From the cell containing the given text, extract its center point as (X, Y) coordinate. 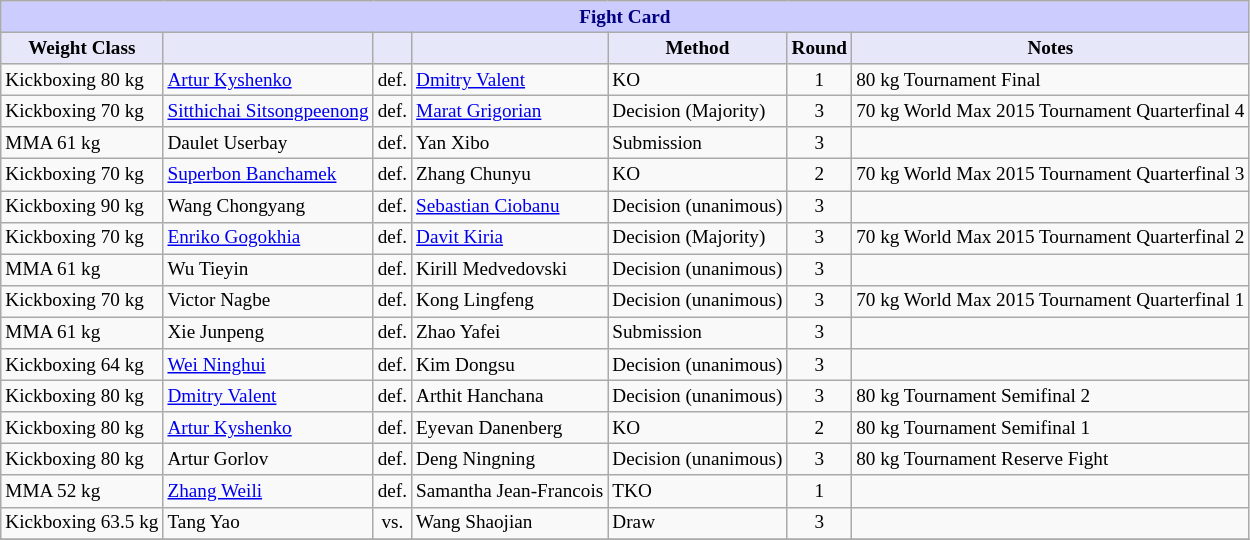
Fight Card (625, 17)
Kickboxing 63.5 kg (82, 523)
70 kg World Max 2015 Tournament Quarterfinal 3 (1050, 175)
80 kg Tournament Final (1050, 80)
Kirill Medvedovski (510, 270)
Sitthichai Sitsongpeenong (268, 111)
Draw (698, 523)
Zhang Chunyu (510, 175)
Victor Nagbe (268, 301)
70 kg World Max 2015 Tournament Quarterfinal 4 (1050, 111)
Kim Dongsu (510, 365)
Tang Yao (268, 523)
Daulet Userbay (268, 143)
Round (820, 48)
Method (698, 48)
Sebastian Ciobanu (510, 206)
Artur Gorlov (268, 460)
Kickboxing 90 kg (82, 206)
TKO (698, 491)
Kickboxing 64 kg (82, 365)
Marat Grigorian (510, 111)
Wang Chongyang (268, 206)
80 kg Tournament Reserve Fight (1050, 460)
70 kg World Max 2015 Tournament Quarterfinal 1 (1050, 301)
Zhao Yafei (510, 333)
Xie Junpeng (268, 333)
MMA 52 kg (82, 491)
Wang Shaojian (510, 523)
Samantha Jean-Francois (510, 491)
Weight Class (82, 48)
Enriko Gogokhia (268, 238)
Yan Xibo (510, 143)
Notes (1050, 48)
Arthit Hanchana (510, 396)
Wei Ninghui (268, 365)
Davit Kiria (510, 238)
Superbon Banchamek (268, 175)
Zhang Weili (268, 491)
80 kg Tournament Semifinal 1 (1050, 428)
Eyevan Danenberg (510, 428)
vs. (392, 523)
Kong Lingfeng (510, 301)
70 kg World Max 2015 Tournament Quarterfinal 2 (1050, 238)
Wu Tieyin (268, 270)
Deng Ningning (510, 460)
80 kg Tournament Semifinal 2 (1050, 396)
